Provide the [x, y] coordinate of the cell's center where the given text is located.  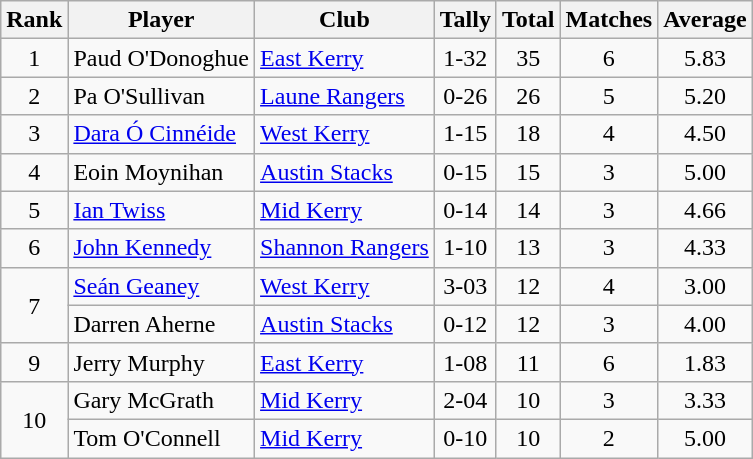
Shannon Rangers [345, 248]
3.33 [706, 400]
Rank [34, 20]
0-15 [465, 172]
Pa O'Sullivan [162, 96]
0-12 [465, 324]
Paud O'Donoghue [162, 58]
Club [345, 20]
7 [34, 305]
Total [528, 20]
26 [528, 96]
4.50 [706, 134]
13 [528, 248]
4.66 [706, 210]
9 [34, 362]
3-03 [465, 286]
0-26 [465, 96]
4.33 [706, 248]
Jerry Murphy [162, 362]
Player [162, 20]
1.83 [706, 362]
4.00 [706, 324]
Laune Rangers [345, 96]
1-15 [465, 134]
0-10 [465, 438]
Eoin Moynihan [162, 172]
5.20 [706, 96]
1-08 [465, 362]
Gary McGrath [162, 400]
Darren Aherne [162, 324]
Ian Twiss [162, 210]
1-32 [465, 58]
1-10 [465, 248]
John Kennedy [162, 248]
Tally [465, 20]
2-04 [465, 400]
18 [528, 134]
Average [706, 20]
15 [528, 172]
Seán Geaney [162, 286]
Dara Ó Cinnéide [162, 134]
14 [528, 210]
35 [528, 58]
0-14 [465, 210]
1 [34, 58]
Matches [609, 20]
3.00 [706, 286]
Tom O'Connell [162, 438]
11 [528, 362]
5.83 [706, 58]
